Determine the (x, y) coordinate at the center of the cell enclosing the given text.  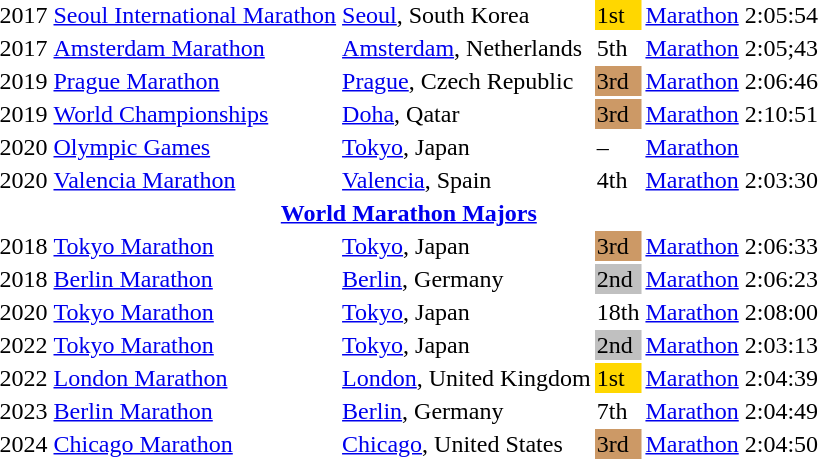
Amsterdam Marathon (195, 48)
Valencia, Spain (467, 180)
Prague, Czech Republic (467, 81)
Seoul, South Korea (467, 15)
– (618, 147)
Chicago Marathon (195, 444)
18th (618, 312)
Doha, Qatar (467, 114)
London, United Kingdom (467, 378)
Chicago, United States (467, 444)
Prague Marathon (195, 81)
5th (618, 48)
London Marathon (195, 378)
Valencia Marathon (195, 180)
Seoul International Marathon (195, 15)
4th (618, 180)
Olympic Games (195, 147)
Amsterdam, Netherlands (467, 48)
World Championships (195, 114)
7th (618, 411)
